Search for the cell housing the specified text and yield its (X, Y) center coordinate. 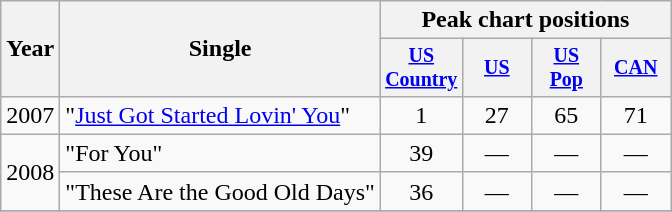
Year (30, 49)
CAN (636, 68)
Peak chart positions (525, 20)
2008 (30, 172)
1 (421, 115)
2007 (30, 115)
Single (220, 49)
"Just Got Started Lovin' You" (220, 115)
36 (421, 191)
"These Are the Good Old Days" (220, 191)
US (496, 68)
39 (421, 153)
65 (566, 115)
USPop (566, 68)
71 (636, 115)
"For You" (220, 153)
US Country (421, 68)
27 (496, 115)
